From the cell containing the given text, extract its center point as (X, Y) coordinate. 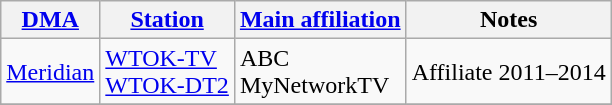
Notes (508, 20)
Meridian (50, 72)
Main affiliation (320, 20)
Station (168, 20)
Affiliate 2011–2014 (508, 72)
WTOK-TV WTOK-DT2 (168, 72)
DMA (50, 20)
ABC MyNetworkTV (320, 72)
